Output the (x, y) coordinate of the center of the cell containing the given text.  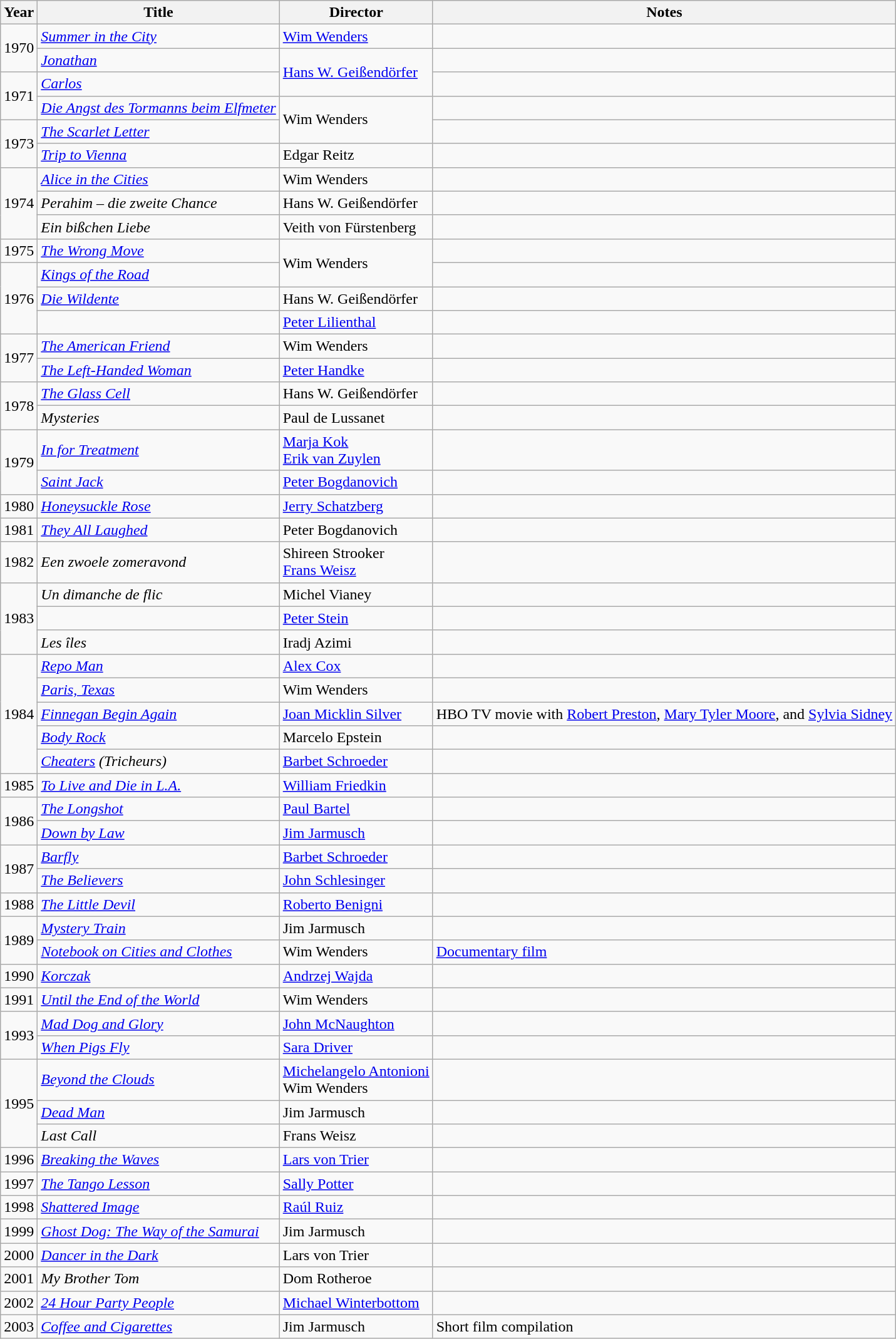
My Brother Tom (158, 1279)
Jonathan (158, 60)
Mystery Train (158, 928)
Peter Handke (356, 370)
1981 (19, 530)
1991 (19, 1000)
1987 (19, 869)
Edgar Reitz (356, 155)
Dancer in the Dark (158, 1255)
Un dimanche de flic (158, 594)
The Glass Cell (158, 394)
Michel Vianey (356, 594)
Een zwoele zomeravond (158, 562)
Last Call (158, 1136)
1977 (19, 358)
When Pigs Fly (158, 1047)
The Believers (158, 881)
1984 (19, 713)
1988 (19, 904)
2000 (19, 1255)
Shattered Image (158, 1207)
Jerry Schatzberg (356, 506)
HBO TV movie with Robert Preston, Mary Tyler Moore, and Sylvia Sidney (664, 713)
Documentary film (664, 952)
Down by Law (158, 833)
Paul Bartel (356, 809)
Year (19, 13)
1996 (19, 1160)
Michelangelo AntonioniWim Wenders (356, 1080)
1970 (19, 48)
They All Laughed (158, 530)
Trip to Vienna (158, 155)
1974 (19, 203)
Iradj Azimi (356, 642)
2003 (19, 1326)
1983 (19, 618)
Saint Jack (158, 482)
1986 (19, 821)
1990 (19, 976)
The Longshot (158, 809)
1975 (19, 251)
Peter Stein (356, 618)
24 Hour Party People (158, 1303)
Roberto Benigni (356, 904)
Barfly (158, 857)
Paris, Texas (158, 690)
1985 (19, 785)
The Scarlet Letter (158, 132)
Finnegan Begin Again (158, 713)
2002 (19, 1303)
Ein bißchen Liebe (158, 227)
Paul de Lussanet (356, 418)
Sally Potter (356, 1184)
1978 (19, 406)
Honeysuckle Rose (158, 506)
Peter Lilienthal (356, 323)
Shireen StrookerFrans Weisz (356, 562)
Alex Cox (356, 666)
Joan Micklin Silver (356, 713)
1999 (19, 1231)
The Little Devil (158, 904)
The Tango Lesson (158, 1184)
Beyond the Clouds (158, 1080)
1989 (19, 940)
John Schlesinger (356, 881)
1976 (19, 298)
Coffee and Cigarettes (158, 1326)
Kings of the Road (158, 274)
1993 (19, 1035)
Short film compilation (664, 1326)
1998 (19, 1207)
Korczak (158, 976)
Frans Weisz (356, 1136)
Marcelo Epstein (356, 738)
John McNaughton (356, 1023)
The American Friend (158, 346)
Dead Man (158, 1112)
1973 (19, 143)
Michael Winterbottom (356, 1303)
1980 (19, 506)
Dom Rotheroe (356, 1279)
Alice in the Cities (158, 179)
1979 (19, 462)
Perahim – die zweite Chance (158, 203)
Veith von Fürstenberg (356, 227)
Sara Driver (356, 1047)
1982 (19, 562)
William Friedkin (356, 785)
Raúl Ruiz (356, 1207)
Marja KokErik van Zuylen (356, 450)
Mad Dog and Glory (158, 1023)
In for Treatment (158, 450)
To Live and Die in L.A. (158, 785)
Andrzej Wajda (356, 976)
Summer in the City (158, 36)
Die Angst des Tormanns beim Elfmeter (158, 108)
Repo Man (158, 666)
Notes (664, 13)
Until the End of the World (158, 1000)
The Left-Handed Woman (158, 370)
1997 (19, 1184)
1971 (19, 96)
Die Wildente (158, 299)
Les îles (158, 642)
Title (158, 13)
Director (356, 13)
Body Rock (158, 738)
Breaking the Waves (158, 1160)
Ghost Dog: The Way of the Samurai (158, 1231)
Cheaters (Tricheurs) (158, 762)
2001 (19, 1279)
The Wrong Move (158, 251)
1995 (19, 1104)
Mysteries (158, 418)
Carlos (158, 84)
Notebook on Cities and Clothes (158, 952)
